Output the (X, Y) coordinate of the center of the cell containing the given text.  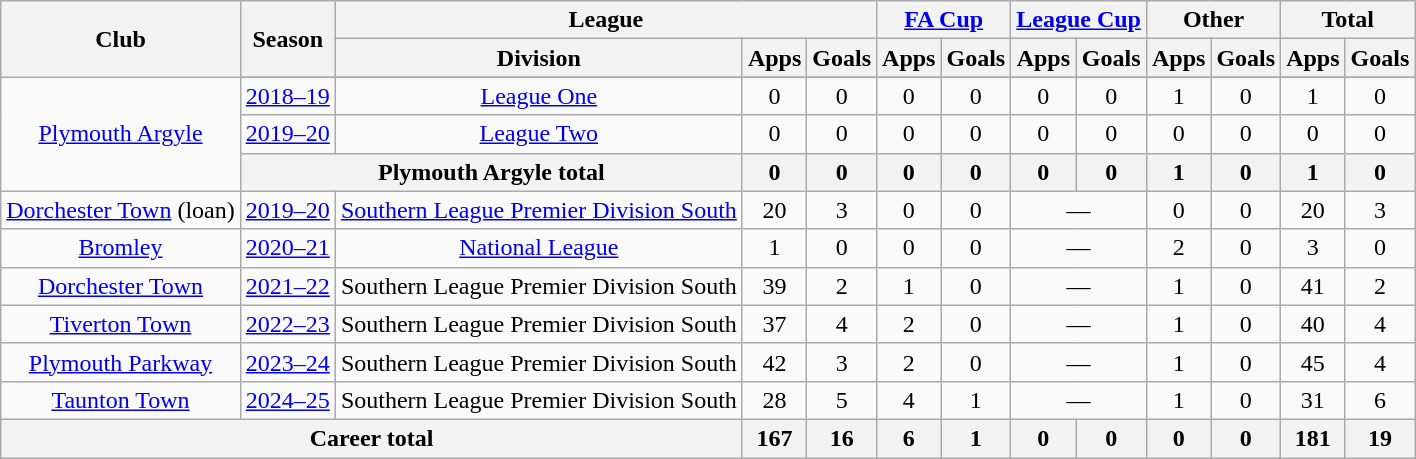
Dorchester Town (121, 286)
Plymouth Parkway (121, 362)
31 (1313, 400)
2022–23 (288, 324)
Total (1348, 20)
167 (774, 438)
41 (1313, 286)
Other (1213, 20)
2023–24 (288, 362)
16 (842, 438)
2021–22 (288, 286)
League One (538, 96)
2024–25 (288, 400)
National League (538, 248)
Taunton Town (121, 400)
39 (774, 286)
Season (288, 39)
19 (1380, 438)
League Two (538, 134)
Bromley (121, 248)
28 (774, 400)
40 (1313, 324)
181 (1313, 438)
42 (774, 362)
Tiverton Town (121, 324)
Dorchester Town (loan) (121, 210)
League Cup (1079, 20)
Plymouth Argyle total (491, 172)
Division (538, 58)
5 (842, 400)
Career total (372, 438)
Plymouth Argyle (121, 134)
League (606, 20)
2018–19 (288, 96)
FA Cup (944, 20)
45 (1313, 362)
Club (121, 39)
37 (774, 324)
2020–21 (288, 248)
